Locate the cell with the specified text and output its [X, Y] center coordinate. 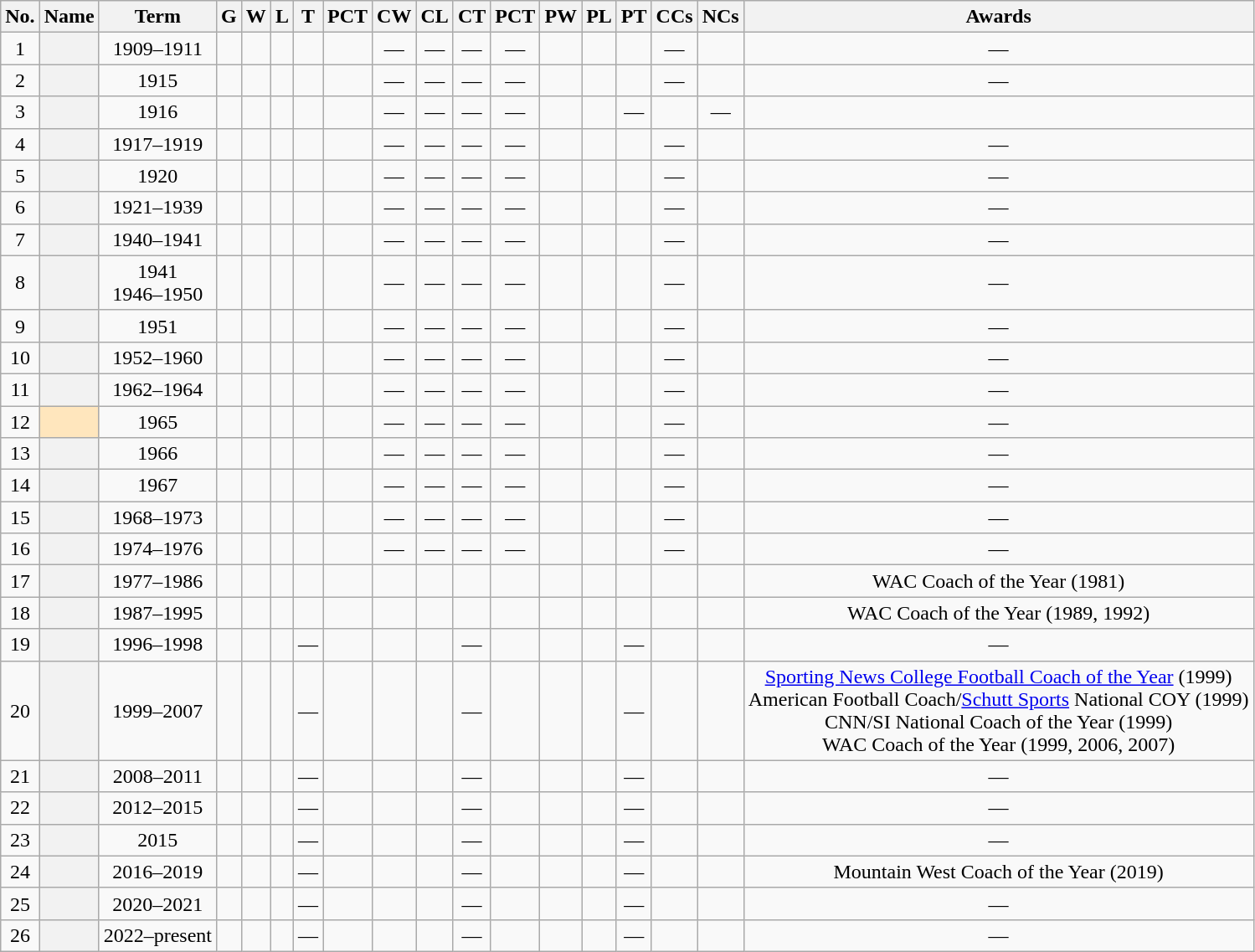
Name [69, 17]
1920 [157, 176]
1915 [157, 80]
1909–1911 [157, 49]
15 [20, 517]
T [308, 17]
1940–1941 [157, 239]
2008–2011 [157, 776]
11 [20, 389]
Mountain West Coach of the Year (2019) [998, 872]
26 [20, 935]
1917–1919 [157, 144]
1921–1939 [157, 208]
17 [20, 581]
14 [20, 486]
13 [20, 454]
1967 [157, 486]
WAC Coach of the Year (1989, 1992) [998, 613]
1977–1986 [157, 581]
1951 [157, 326]
1996–1998 [157, 645]
1968–1973 [157, 517]
1916 [157, 112]
CT [471, 17]
1987–1995 [157, 613]
2015 [157, 840]
22 [20, 808]
19 [20, 645]
16 [20, 549]
1999–2007 [157, 710]
3 [20, 112]
23 [20, 840]
PW [561, 17]
20 [20, 710]
Term [157, 17]
1962–1964 [157, 389]
2020–2021 [157, 903]
24 [20, 872]
1974–1976 [157, 549]
2022–present [157, 935]
No. [20, 17]
25 [20, 903]
1966 [157, 454]
CL [435, 17]
19411946–1950 [157, 283]
Awards [998, 17]
WAC Coach of the Year (1981) [998, 581]
2016–2019 [157, 872]
W [256, 17]
1 [20, 49]
2 [20, 80]
L [281, 17]
CW [394, 17]
8 [20, 283]
10 [20, 358]
PL [599, 17]
1952–1960 [157, 358]
4 [20, 144]
PT [634, 17]
5 [20, 176]
G [229, 17]
6 [20, 208]
18 [20, 613]
12 [20, 421]
1965 [157, 421]
7 [20, 239]
2012–2015 [157, 808]
9 [20, 326]
21 [20, 776]
NCs [720, 17]
CCs [675, 17]
